Scan for the cell matching the given text and deliver its [x, y] coordinate at center. 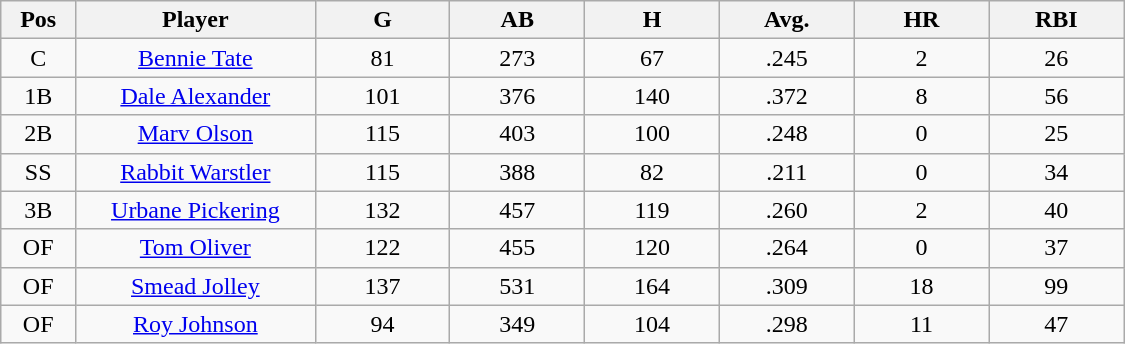
11 [922, 324]
122 [382, 248]
531 [518, 286]
94 [382, 324]
457 [518, 210]
132 [382, 210]
8 [922, 96]
3B [38, 210]
.298 [786, 324]
140 [652, 96]
Rabbit Warstler [196, 172]
137 [382, 286]
273 [518, 58]
40 [1056, 210]
Dale Alexander [196, 96]
104 [652, 324]
.264 [786, 248]
Marv Olson [196, 134]
2B [38, 134]
349 [518, 324]
Tom Oliver [196, 248]
G [382, 20]
455 [518, 248]
47 [1056, 324]
388 [518, 172]
82 [652, 172]
37 [1056, 248]
Smead Jolley [196, 286]
100 [652, 134]
H [652, 20]
.309 [786, 286]
SS [38, 172]
Avg. [786, 20]
119 [652, 210]
99 [1056, 286]
Bennie Tate [196, 58]
67 [652, 58]
.211 [786, 172]
HR [922, 20]
120 [652, 248]
18 [922, 286]
56 [1056, 96]
Player [196, 20]
403 [518, 134]
AB [518, 20]
81 [382, 58]
1B [38, 96]
101 [382, 96]
Urbane Pickering [196, 210]
376 [518, 96]
25 [1056, 134]
26 [1056, 58]
Roy Johnson [196, 324]
.260 [786, 210]
C [38, 58]
.248 [786, 134]
Pos [38, 20]
RBI [1056, 20]
34 [1056, 172]
.245 [786, 58]
164 [652, 286]
.372 [786, 96]
